Scan for the cell matching the given text and deliver its (x, y) coordinate at center. 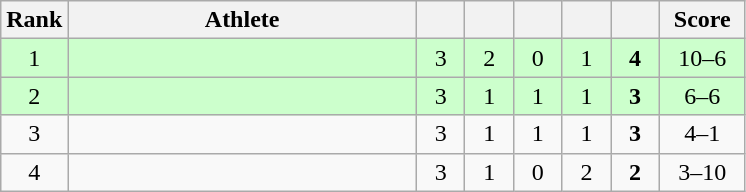
4–1 (702, 134)
10–6 (702, 58)
Rank (34, 20)
6–6 (702, 96)
Score (702, 20)
Athlete (242, 20)
3–10 (702, 172)
